From the cell containing the given text, extract its center point as (x, y) coordinate. 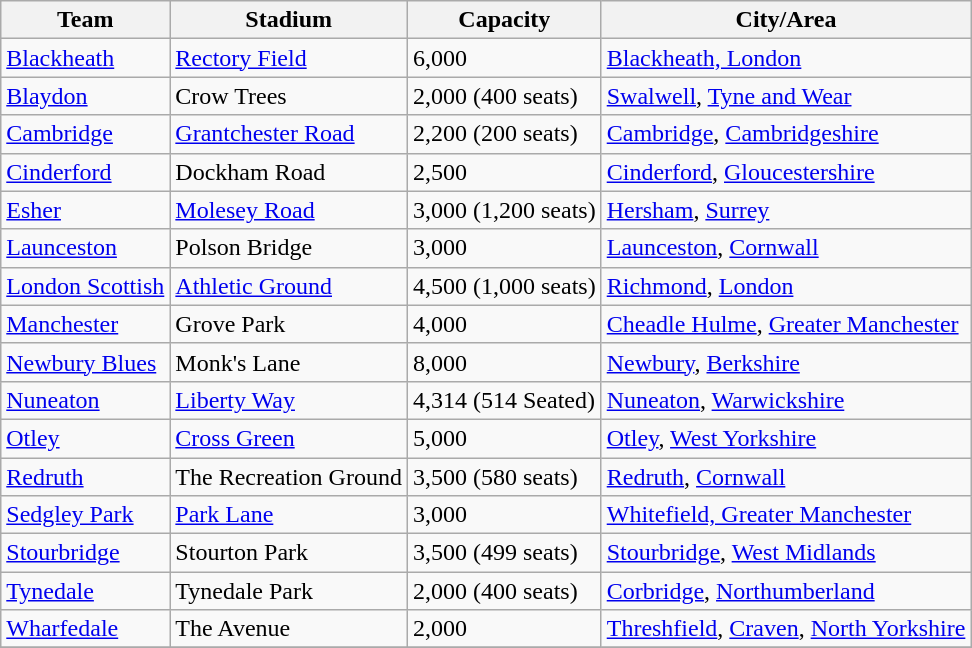
Molesey Road (289, 210)
Rectory Field (289, 58)
Blackheath, London (786, 58)
3,500 (580 seats) (504, 477)
Otley, West Yorkshire (786, 438)
Launceston, Cornwall (786, 248)
Stourbridge (86, 553)
Swalwell, Tyne and Wear (786, 96)
Liberty Way (289, 400)
Nuneaton, Warwickshire (786, 400)
4,000 (504, 324)
3,000 (1,200 seats) (504, 210)
Richmond, London (786, 286)
Launceston (86, 248)
The Avenue (289, 629)
Monk's Lane (289, 362)
Newbury, Berkshire (786, 362)
Park Lane (289, 515)
8,000 (504, 362)
Wharfedale (86, 629)
Whitefield, Greater Manchester (786, 515)
Stourton Park (289, 553)
Stourbridge, West Midlands (786, 553)
Threshfield, Craven, North Yorkshire (786, 629)
Cheadle Hulme, Greater Manchester (786, 324)
Cinderford (86, 172)
4,314 (514 Seated) (504, 400)
Crow Trees (289, 96)
Cambridge (86, 134)
Cinderford, Gloucestershire (786, 172)
Cambridge, Cambridgeshire (786, 134)
Blackheath (86, 58)
2,200 (200 seats) (504, 134)
Manchester (86, 324)
Otley (86, 438)
City/Area (786, 20)
2,000 (504, 629)
Dockham Road (289, 172)
Sedgley Park (86, 515)
Polson Bridge (289, 248)
Stadium (289, 20)
Tynedale (86, 591)
3,500 (499 seats) (504, 553)
Esher (86, 210)
Grove Park (289, 324)
London Scottish (86, 286)
Blaydon (86, 96)
5,000 (504, 438)
2,500 (504, 172)
Cross Green (289, 438)
Nuneaton (86, 400)
Hersham, Surrey (786, 210)
Athletic Ground (289, 286)
6,000 (504, 58)
Team (86, 20)
Corbridge, Northumberland (786, 591)
Capacity (504, 20)
Newbury Blues (86, 362)
Grantchester Road (289, 134)
Redruth, Cornwall (786, 477)
Redruth (86, 477)
4,500 (1,000 seats) (504, 286)
Tynedale Park (289, 591)
The Recreation Ground (289, 477)
